Scan for the cell matching the given text and deliver its (X, Y) coordinate at center. 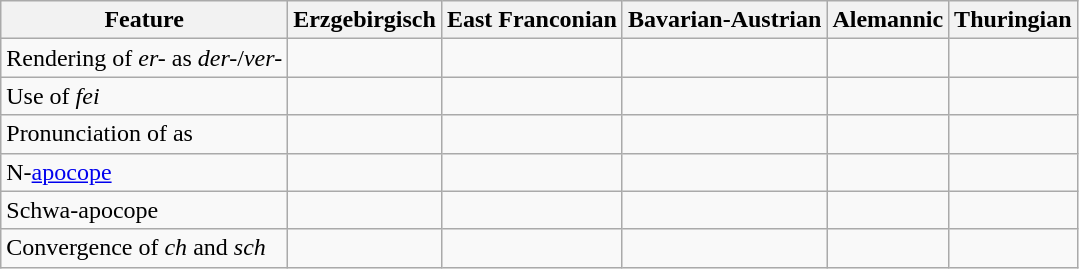
N-apocope (144, 172)
Alemannic (888, 20)
Use of fei (144, 96)
East Franconian (532, 20)
Feature (144, 20)
Convergence of ch and sch (144, 248)
Bavarian-Austrian (724, 20)
Thuringian (1013, 20)
Erzgebirgisch (365, 20)
Rendering of er- as der-/ver- (144, 58)
Schwa-apocope (144, 210)
Pronunciation of as (144, 134)
